Capture the cell that displays the provided text and extract its (x, y) central coordinate. 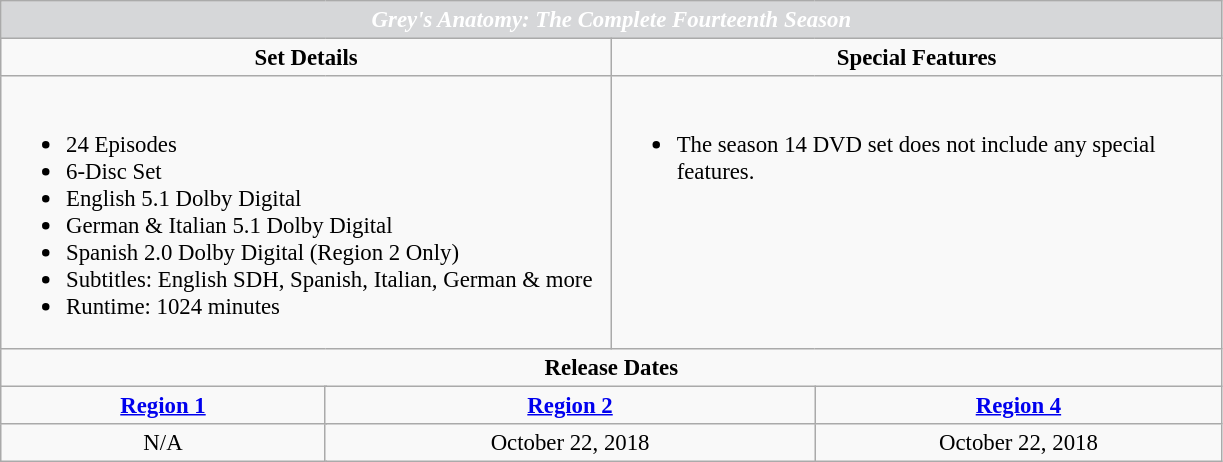
Region 2 (570, 405)
Special Features (916, 58)
Region 1 (163, 405)
Set Details (306, 58)
Release Dates (612, 367)
Grey's Anatomy: The Complete Fourteenth Season (612, 20)
Region 4 (1018, 405)
N/A (163, 442)
The season 14 DVD set does not include any special features. (916, 212)
